Provide the (X, Y) coordinate of the cell's center where the given text is located.  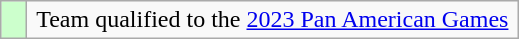
Team qualified to the 2023 Pan American Games (272, 20)
